Identify which cell holds the provided text, then report its (X, Y) central coordinate. 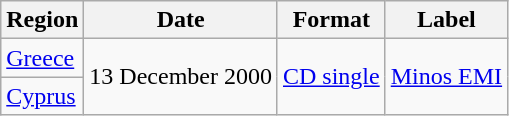
Label (446, 20)
Date (181, 20)
Cyprus (42, 96)
Region (42, 20)
CD single (331, 77)
Format (331, 20)
13 December 2000 (181, 77)
Minos EMI (446, 77)
Greece (42, 58)
